Pinpoint the cell where the given text exists, returning its [X, Y] midpoint coordinate. 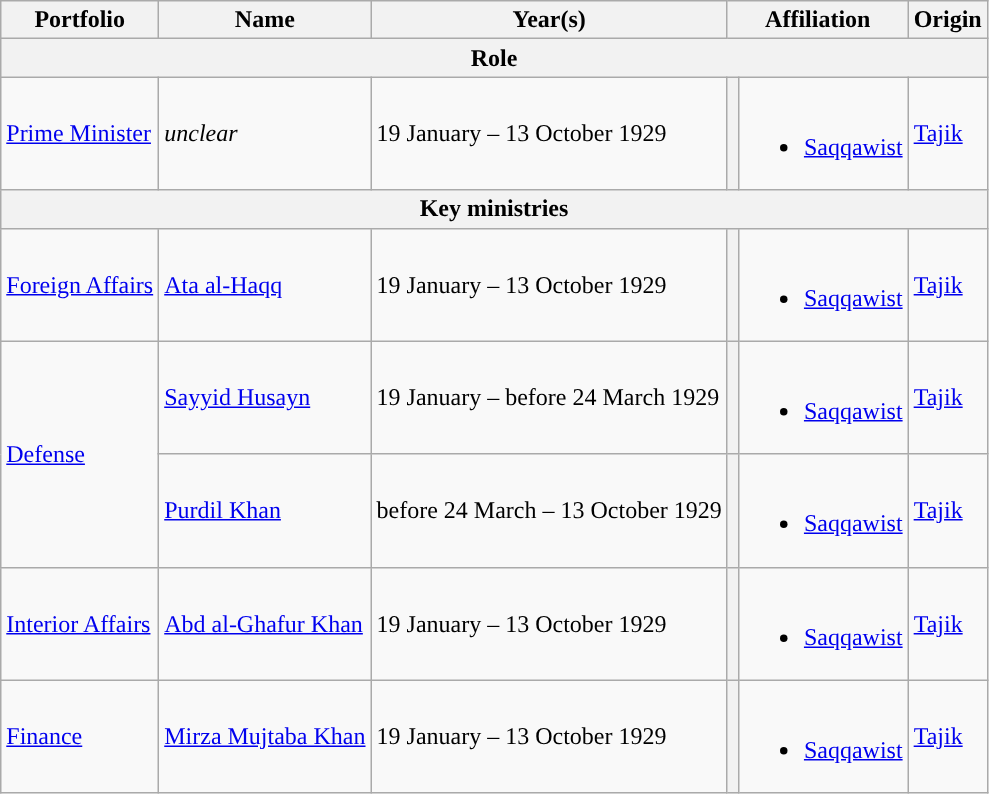
before 24 March – 13 October 1929 [549, 510]
Defense [80, 454]
Foreign Affairs [80, 284]
Key ministries [494, 209]
Portfolio [80, 20]
19 January – before 24 March 1929 [549, 398]
Year(s) [549, 20]
Mirza Mujtaba Khan [265, 736]
Affiliation [818, 20]
Origin [948, 20]
Finance [80, 736]
Sayyid Husayn [265, 398]
Prime Minister [80, 134]
Purdil Khan [265, 510]
Role [494, 58]
Interior Affairs [80, 624]
Ata al-Haqq [265, 284]
Abd al-Ghafur Khan [265, 624]
Name [265, 20]
unclear [265, 134]
